Return the [x, y] coordinate for the center point of the cell that contains the specified text.  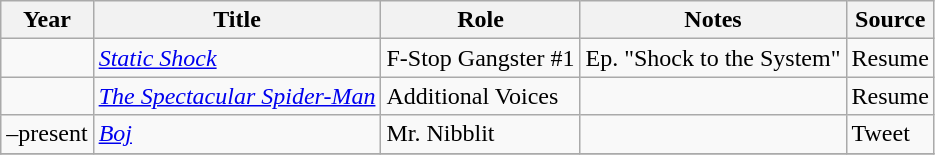
Source [890, 20]
Static Shock [237, 58]
Boj [237, 134]
Role [480, 20]
Tweet [890, 134]
–present [47, 134]
Ep. "Shock to the System" [713, 58]
The Spectacular Spider-Man [237, 96]
Year [47, 20]
Title [237, 20]
F-Stop Gangster #1 [480, 58]
Notes [713, 20]
Mr. Nibblit [480, 134]
Additional Voices [480, 96]
